Search for the cell housing the specified text and yield its [X, Y] center coordinate. 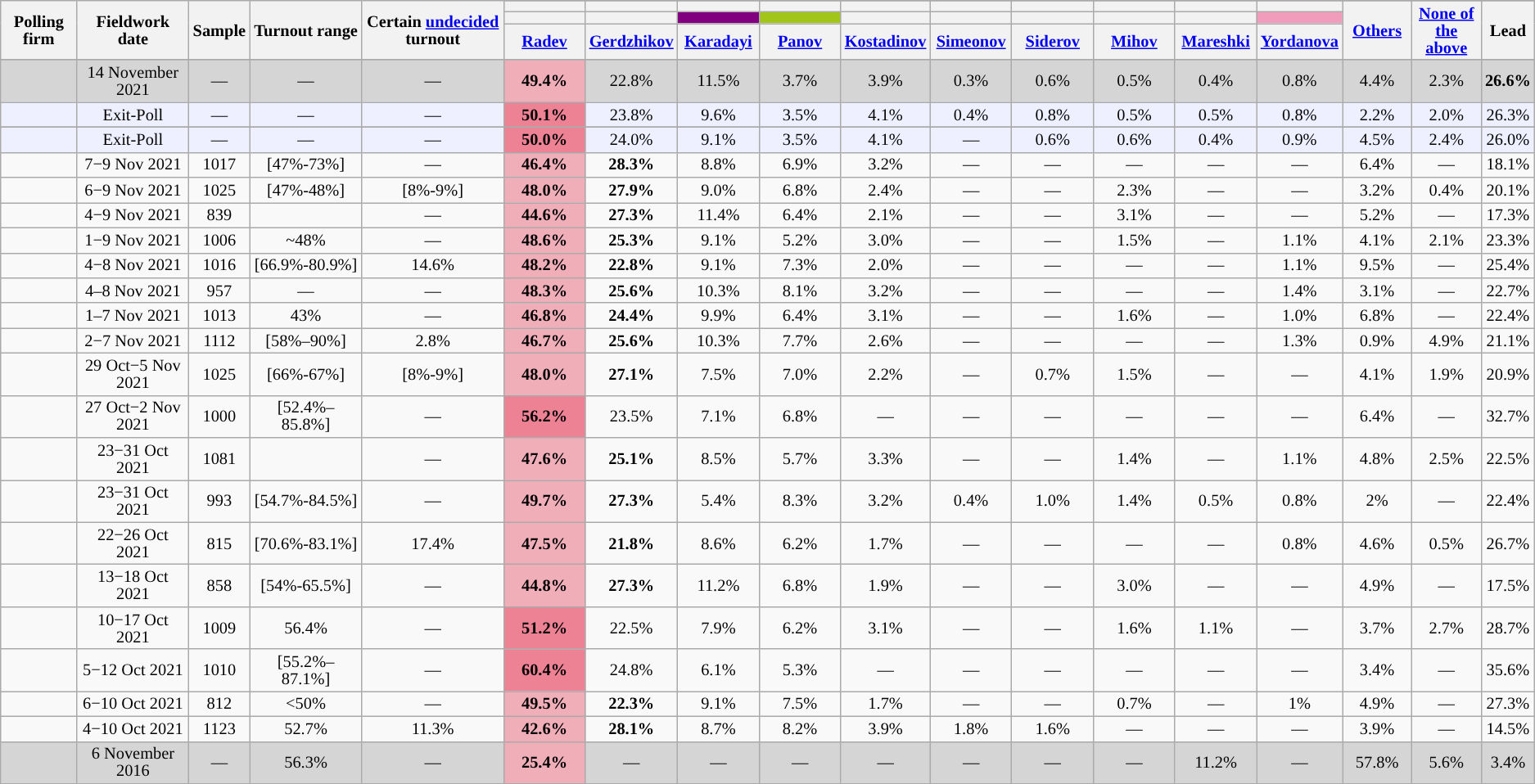
22.3% [632, 704]
46.7% [544, 340]
25.3% [632, 241]
28.7% [1508, 628]
~48% [306, 241]
1016 [219, 265]
42.6% [544, 728]
27.9% [632, 190]
49.4% [544, 81]
24.0% [632, 139]
52.7% [306, 728]
23.8% [632, 115]
57.8% [1377, 763]
5.6% [1446, 763]
26.3% [1508, 115]
1000 [219, 417]
20.1% [1508, 190]
6 November 2016 [133, 763]
7.1% [719, 417]
4.4% [1377, 81]
[47%-73%] [306, 165]
[47%-48%] [306, 190]
60.4% [544, 670]
27.1% [632, 374]
839 [219, 214]
17.5% [1508, 586]
[54%-65.5%] [306, 586]
[66.9%-80.9%] [306, 265]
7.7% [800, 340]
Mareshki [1216, 41]
47.5% [544, 543]
957 [219, 290]
27 Oct−2 Nov 2021 [133, 417]
29 Oct−5 Nov 2021 [133, 374]
17.4% [432, 543]
11.4% [719, 214]
26.0% [1508, 139]
8.8% [719, 165]
Others [1377, 29]
13−18 Oct 2021 [133, 586]
Certain undecided turnout [432, 29]
51.2% [544, 628]
Simeonov [971, 41]
1.3% [1300, 340]
26.7% [1508, 543]
24.4% [632, 316]
1% [1300, 704]
2.5% [1446, 459]
48.3% [544, 290]
1112 [219, 340]
0.3% [971, 81]
10−17 Oct 2021 [133, 628]
9.9% [719, 316]
22.7% [1508, 290]
1.8% [971, 728]
17.3% [1508, 214]
9.5% [1377, 265]
4−10 Oct 2021 [133, 728]
23.5% [632, 417]
2.6% [886, 340]
22−26 Oct 2021 [133, 543]
<50% [306, 704]
44.8% [544, 586]
[58%–90%] [306, 340]
Panov [800, 41]
993 [219, 501]
48.6% [544, 241]
None of the above [1446, 29]
5.4% [719, 501]
812 [219, 704]
8.1% [800, 290]
8.7% [719, 728]
Sample [219, 29]
Mihov [1135, 41]
24.8% [632, 670]
Siderov [1053, 41]
28.1% [632, 728]
5.7% [800, 459]
47.6% [544, 459]
Turnout range [306, 29]
Gerdzhikov [632, 41]
[70.6%-83.1%] [306, 543]
32.7% [1508, 417]
7.9% [719, 628]
1010 [219, 670]
2% [1377, 501]
5.3% [800, 670]
1081 [219, 459]
11.3% [432, 728]
1006 [219, 241]
56.3% [306, 763]
9.6% [719, 115]
Polling firm [39, 29]
Fieldwork date [133, 29]
25.1% [632, 459]
6−10 Oct 2021 [133, 704]
44.6% [544, 214]
2−7 Nov 2021 [133, 340]
6.9% [800, 165]
4−9 Nov 2021 [133, 214]
[52.4%–85.8%] [306, 417]
48.2% [544, 265]
5−12 Oct 2021 [133, 670]
11.5% [719, 81]
8.6% [719, 543]
56.4% [306, 628]
2.8% [432, 340]
Karadayi [719, 41]
46.4% [544, 165]
7.3% [800, 265]
1–7 Nov 2021 [133, 316]
Kostadinov [886, 41]
1−9 Nov 2021 [133, 241]
18.1% [1508, 165]
21.1% [1508, 340]
1013 [219, 316]
1009 [219, 628]
7.0% [800, 374]
[54.7%-84.5%] [306, 501]
6.1% [719, 670]
1017 [219, 165]
2.7% [1446, 628]
26.6% [1508, 81]
4−8 Nov 2021 [133, 265]
[55.2%–87.1%] [306, 670]
4.6% [1377, 543]
49.7% [544, 501]
14.5% [1508, 728]
14 November 2021 [133, 81]
49.5% [544, 704]
[66%-67%] [306, 374]
4.8% [1377, 459]
23.3% [1508, 241]
6−9 Nov 2021 [133, 190]
8.3% [800, 501]
50.1% [544, 115]
815 [219, 543]
858 [219, 586]
20.9% [1508, 374]
43% [306, 316]
Radev [544, 41]
3.3% [886, 459]
28.3% [632, 165]
7−9 Nov 2021 [133, 165]
1123 [219, 728]
21.8% [632, 543]
9.0% [719, 190]
Lead [1508, 29]
14.6% [432, 265]
8.5% [719, 459]
50.0% [544, 139]
4–8 Nov 2021 [133, 290]
56.2% [544, 417]
46.8% [544, 316]
Yordanova [1300, 41]
35.6% [1508, 670]
4.5% [1377, 139]
8.2% [800, 728]
